For the text-containing cell, return its midpoint in [X, Y] coordinate format. 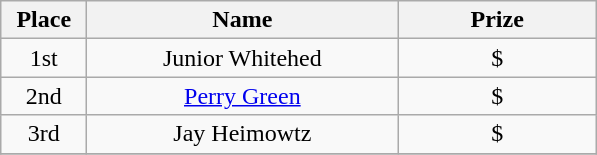
Name [242, 20]
2nd [44, 96]
Prize [498, 20]
Place [44, 20]
Jay Heimowtz [242, 134]
Junior Whitehed [242, 58]
Perry Green [242, 96]
1st [44, 58]
3rd [44, 134]
